Capture the cell that displays the provided text and extract its [x, y] central coordinate. 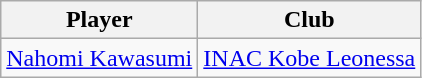
INAC Kobe Leonessa [310, 58]
Player [100, 20]
Nahomi Kawasumi [100, 58]
Club [310, 20]
